Identify which cell holds the provided text, then report its (x, y) central coordinate. 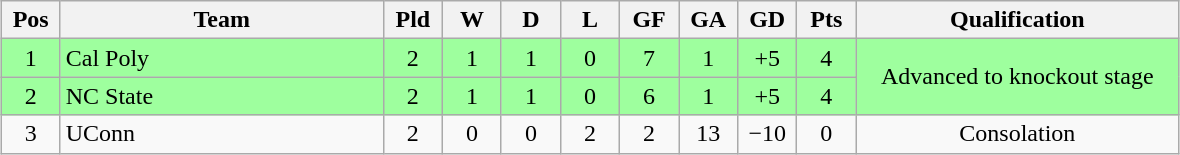
Pos (30, 20)
Pld (412, 20)
3 (30, 134)
−10 (768, 134)
Cal Poly (222, 58)
W (472, 20)
UConn (222, 134)
NC State (222, 96)
6 (650, 96)
Pts (826, 20)
GD (768, 20)
L (590, 20)
Team (222, 20)
13 (708, 134)
GA (708, 20)
GF (650, 20)
7 (650, 58)
Advanced to knockout stage (1018, 77)
D (530, 20)
Consolation (1018, 134)
Qualification (1018, 20)
